Return [x, y] of the center of cell containing provided text 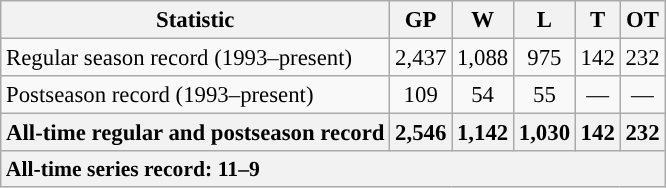
2,546 [421, 133]
1,142 [483, 133]
Regular season record (1993–present) [196, 58]
1,030 [544, 133]
T [598, 20]
975 [544, 58]
55 [544, 95]
Postseason record (1993–present) [196, 95]
All-time series record: 11–9 [333, 169]
GP [421, 20]
L [544, 20]
All-time regular and postseason record [196, 133]
W [483, 20]
54 [483, 95]
1,088 [483, 58]
109 [421, 95]
2,437 [421, 58]
OT [642, 20]
Statistic [196, 20]
